Return the [x, y] coordinate for the center point of the cell that contains the specified text.  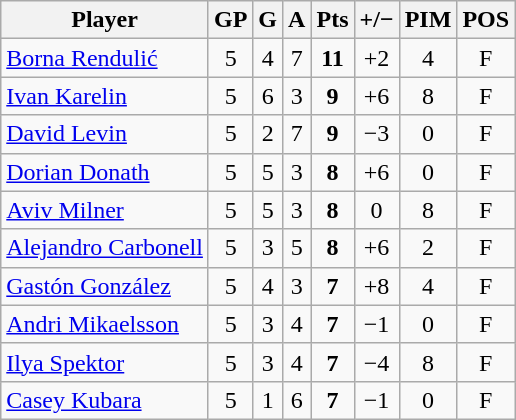
PIM [428, 20]
A [297, 20]
POS [486, 20]
+/− [376, 20]
Player [105, 20]
Alejandro Carbonell [105, 248]
Dorian Donath [105, 172]
G [268, 20]
+8 [376, 286]
−4 [376, 362]
David Levin [105, 134]
1 [268, 400]
GP [230, 20]
11 [332, 58]
Borna Rendulić [105, 58]
Casey Kubara [105, 400]
Andri Mikaelsson [105, 324]
Ivan Karelin [105, 96]
Pts [332, 20]
Gastón González [105, 286]
Ilya Spektor [105, 362]
+2 [376, 58]
Aviv Milner [105, 210]
−3 [376, 134]
